Locate the cell with the specified text and output its (x, y) center coordinate. 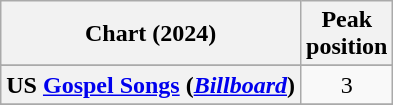
Peakposition (347, 34)
US Gospel Songs (Billboard) (151, 85)
3 (347, 85)
Chart (2024) (151, 34)
